Return the (x, y) coordinate for the center point of the cell that contains the specified text.  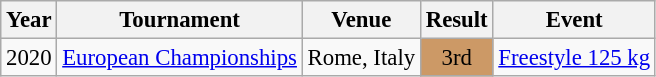
Tournament (180, 20)
3rd (456, 58)
Result (456, 20)
Freestyle 125 kg (574, 58)
Year (29, 20)
Event (574, 20)
Venue (361, 20)
Rome, Italy (361, 58)
2020 (29, 58)
European Championships (180, 58)
